Extract the (x, y) coordinate from the center of the cell holding the provided text.  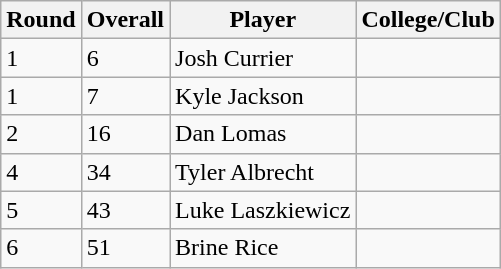
Dan Lomas (263, 134)
Josh Currier (263, 58)
Luke Laszkiewicz (263, 210)
51 (125, 248)
Overall (125, 20)
Player (263, 20)
4 (41, 172)
16 (125, 134)
5 (41, 210)
43 (125, 210)
Kyle Jackson (263, 96)
Tyler Albrecht (263, 172)
College/Club (428, 20)
Brine Rice (263, 248)
Round (41, 20)
34 (125, 172)
2 (41, 134)
7 (125, 96)
